From the cell containing the given text, extract its center point as (x, y) coordinate. 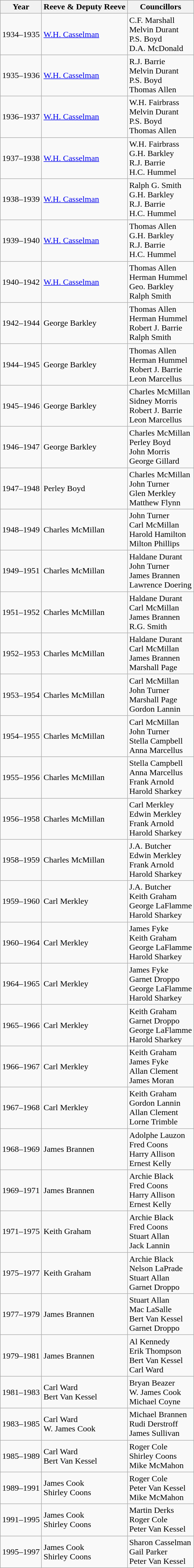
Martin DerksRoger ColePeter Van Kessel (161, 1520)
1969–1971 (21, 1190)
Charles McMillanPerley BoydJohn MorrisGeorge Gillard (161, 447)
1955–1956 (21, 778)
1948–1949 (21, 530)
Stella CampbellAnna MarcellusFrank ArnoldHarold Sharkey (161, 778)
Thomas AllenHerman HummelRobert J. BarrieLeon Marcellus (161, 364)
1985–1989 (21, 1456)
1952–1953 (21, 653)
1951–1952 (21, 612)
James FykeKeith GrahamGeorge LaFlammeHarold Sharkey (161, 943)
James FykeGarnet DroppoGeorge LaFlammeHarold Sharkey (161, 984)
Adolphe LauzonFred CoonsHarry AllisonErnest Kelly (161, 1149)
W.H. FairbrassG.H. BarkleyR.J. BarrieH.C. Hummel (161, 158)
1966–1967 (21, 1066)
Archie BlackNelson LaPradeStuart AllanGarnet Droppo (161, 1273)
John TurnerCarl McMillanHarold HamiltonMilton Phillips (161, 530)
1975–1977 (21, 1273)
1942–1944 (21, 323)
1953–1954 (21, 695)
1949–1951 (21, 571)
1959–1960 (21, 901)
Sharon CasselmanGail ParkerPeter Van Kessel (161, 1552)
Bryan BeazerW. James CookMichael Coyne (161, 1392)
Haldane DurantCarl McMillanJames BrannenR.G. Smith (161, 612)
Year (21, 7)
1935–1936 (21, 76)
1946–1947 (21, 447)
Carl McMillanJohn TurnerMarshall PageGordon Lannin (161, 695)
1977–1979 (21, 1314)
Roger ColeShirley CoonsMike McMahon (161, 1456)
1939–1940 (21, 241)
1958–1959 (21, 860)
Roger ColePeter Van KesselMike McMahon (161, 1488)
1967–1968 (21, 1108)
Perley Boyd (84, 488)
R.J. BarrieMelvin DurantP.S. BoydThomas Allen (161, 76)
Haldane DurantJohn TurnerJames BrannenLawrence Doering (161, 571)
1968–1969 (21, 1149)
Keith GrahamGarnet DroppoGeorge LaFlammeHarold Sharkey (161, 1025)
Carl WardW. James Cook (84, 1424)
Haldane DurantCarl McMillanJames BrannenMarshall Page (161, 653)
Charles McMillanJohn TurnerGlen MerkleyMatthew Flynn (161, 488)
Keith GrahamJames FykeAllan ClementJames Moran (161, 1066)
1971–1975 (21, 1232)
J.A. ButcherKeith GrahamGeorge LaFlammeHarold Sharkey (161, 901)
Carl McMillanJohn TurnerStella CampbellAnna Marcellus (161, 736)
1956–1958 (21, 819)
Michael BrannenRudi DerstroffJames Sullivan (161, 1424)
Charles McMillanSidney MorrisRobert J. BarrieLeon Marcellus (161, 406)
1979–1981 (21, 1355)
1947–1948 (21, 488)
Reeve & Deputy Reeve (84, 7)
Ralph G. SmithG.H. BarkleyR.J. BarrieH.C. Hummel (161, 199)
1989–1991 (21, 1488)
1938–1939 (21, 199)
1936–1937 (21, 117)
Thomas AllenHerman HummelRobert J. BarrieRalph Smith (161, 323)
1944–1945 (21, 364)
Stuart AllanMac LaSalleBert Van KesselGarnet Droppo (161, 1314)
1983–1985 (21, 1424)
Al KennedyErik ThompsonBert Van KesselCarl Ward (161, 1355)
1981–1983 (21, 1392)
1934–1935 (21, 34)
1991–1995 (21, 1520)
Thomas AllenHerman HummelGeo. BarkleyRalph Smith (161, 282)
J.A. ButcherEdwin MerkleyFrank ArnoldHarold Sharkey (161, 860)
W.H. FairbrassMelvin DurantP.S. BoydThomas Allen (161, 117)
1960–1964 (21, 943)
Keith GrahamGordon LanninAllan ClementLorne Trimble (161, 1108)
Thomas AllenG.H. BarkleyR.J. BarrieH.C. Hummel (161, 241)
Councillors (161, 7)
Archie BlackFred CoonsStuart AllanJack Lannin (161, 1232)
C.F. MarshallMelvin DurantP.S. BoydD.A. McDonald (161, 34)
1940–1942 (21, 282)
Carl MerkleyEdwin MerkleyFrank ArnoldHarold Sharkey (161, 819)
1964–1965 (21, 984)
1937–1938 (21, 158)
Archie BlackFred CoonsHarry AllisonErnest Kelly (161, 1190)
1954–1955 (21, 736)
1965–1966 (21, 1025)
1995–1997 (21, 1552)
1945–1946 (21, 406)
